Identify which cell holds the provided text, then report its [x, y] central coordinate. 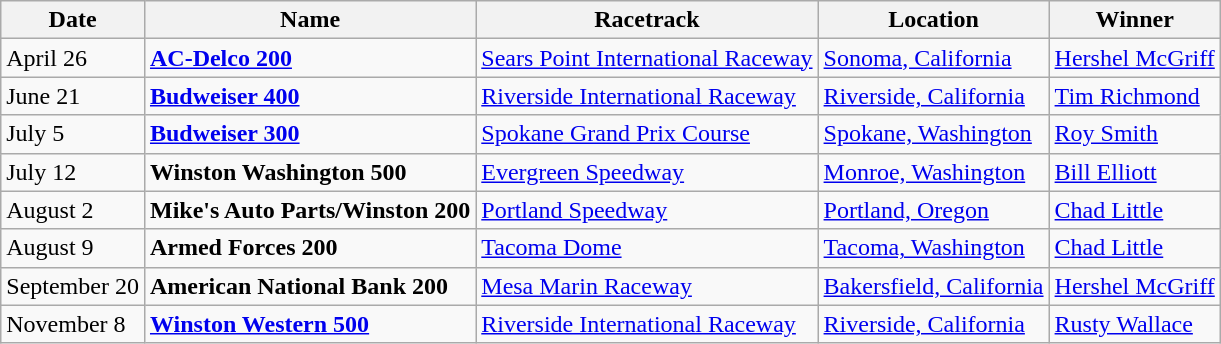
September 20 [73, 286]
Spokane Grand Prix Course [647, 134]
Winner [1134, 20]
Spokane, Washington [934, 134]
AC-Delco 200 [310, 58]
August 9 [73, 248]
Sonoma, California [934, 58]
Portland Speedway [647, 210]
Mesa Marin Raceway [647, 286]
Portland, Oregon [934, 210]
Bill Elliott [1134, 172]
American National Bank 200 [310, 286]
Armed Forces 200 [310, 248]
November 8 [73, 324]
Winston Washington 500 [310, 172]
Roy Smith [1134, 134]
April 26 [73, 58]
Sears Point International Raceway [647, 58]
August 2 [73, 210]
Monroe, Washington [934, 172]
Tim Richmond [1134, 96]
Budweiser 400 [310, 96]
Budweiser 300 [310, 134]
Bakersfield, California [934, 286]
July 5 [73, 134]
Tacoma Dome [647, 248]
Mike's Auto Parts/Winston 200 [310, 210]
Winston Western 500 [310, 324]
Date [73, 20]
Rusty Wallace [1134, 324]
Racetrack [647, 20]
June 21 [73, 96]
Tacoma, Washington [934, 248]
July 12 [73, 172]
Evergreen Speedway [647, 172]
Name [310, 20]
Location [934, 20]
